Pinpoint the cell where the given text exists, returning its [x, y] midpoint coordinate. 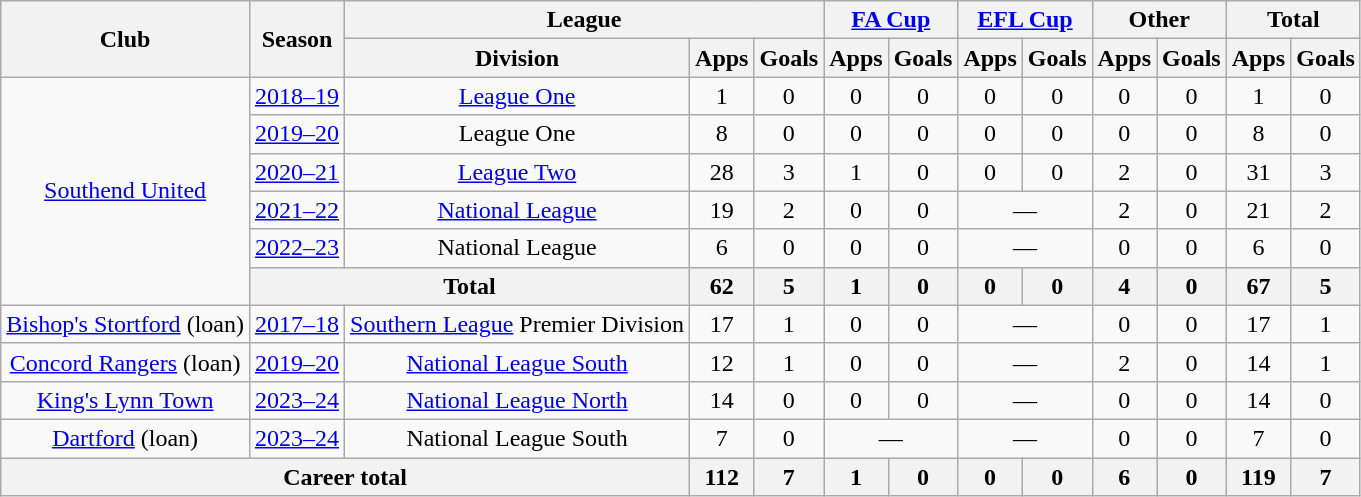
112 [722, 477]
Concord Rangers (loan) [126, 362]
119 [1258, 477]
King's Lynn Town [126, 400]
National League North [518, 400]
2022–23 [296, 248]
League Two [518, 172]
2020–21 [296, 172]
2018–19 [296, 96]
2017–18 [296, 324]
Division [518, 58]
FA Cup [891, 20]
Season [296, 39]
League [584, 20]
67 [1258, 286]
Dartford (loan) [126, 438]
Club [126, 39]
Career total [346, 477]
21 [1258, 210]
62 [722, 286]
EFL Cup [1025, 20]
Other [1159, 20]
31 [1258, 172]
19 [722, 210]
Southern League Premier Division [518, 324]
28 [722, 172]
12 [722, 362]
Southend United [126, 191]
4 [1124, 286]
2021–22 [296, 210]
Bishop's Stortford (loan) [126, 324]
